Return the (X, Y) coordinate for the center point of the cell that contains the specified text.  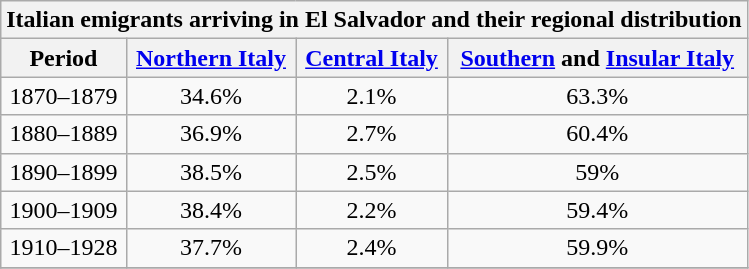
2.5% (372, 172)
2.2% (372, 210)
38.5% (211, 172)
1900–1909 (64, 210)
Italian emigrants arriving in El Salvador and their regional distribution (374, 20)
2.4% (372, 248)
63.3% (597, 96)
2.1% (372, 96)
37.7% (211, 248)
1910–1928 (64, 248)
34.6% (211, 96)
59.4% (597, 210)
38.4% (211, 210)
60.4% (597, 134)
Period (64, 58)
59.9% (597, 248)
Northern Italy (211, 58)
Southern and Insular Italy (597, 58)
1890–1899 (64, 172)
2.7% (372, 134)
36.9% (211, 134)
Central Italy (372, 58)
1870–1879 (64, 96)
59% (597, 172)
1880–1889 (64, 134)
